Search for the cell housing the specified text and yield its (X, Y) center coordinate. 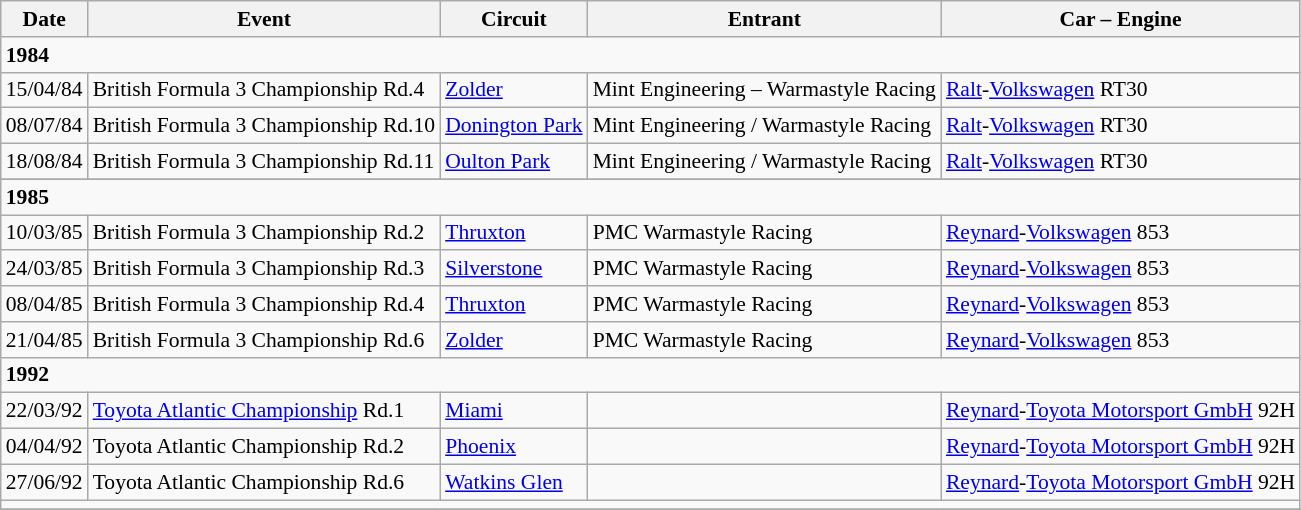
Date (44, 19)
10/03/85 (44, 233)
04/04/92 (44, 447)
Donington Park (514, 126)
Toyota Atlantic Championship Rd.2 (264, 447)
15/04/84 (44, 90)
Miami (514, 411)
22/03/92 (44, 411)
08/07/84 (44, 126)
Event (264, 19)
Mint Engineering – Warmastyle Racing (764, 90)
1985 (651, 197)
24/03/85 (44, 269)
British Formula 3 Championship Rd.2 (264, 233)
Silverstone (514, 269)
British Formula 3 Championship Rd.3 (264, 269)
Circuit (514, 19)
British Formula 3 Championship Rd.6 (264, 340)
1992 (651, 375)
Toyota Atlantic Championship Rd.1 (264, 411)
British Formula 3 Championship Rd.11 (264, 162)
1984 (651, 55)
Toyota Atlantic Championship Rd.6 (264, 482)
08/04/85 (44, 304)
Phoenix (514, 447)
18/08/84 (44, 162)
27/06/92 (44, 482)
Entrant (764, 19)
Watkins Glen (514, 482)
Oulton Park (514, 162)
Car – Engine (1120, 19)
21/04/85 (44, 340)
British Formula 3 Championship Rd.10 (264, 126)
